Find where the given text appears and provide that cell's center as [X, Y] coordinate. 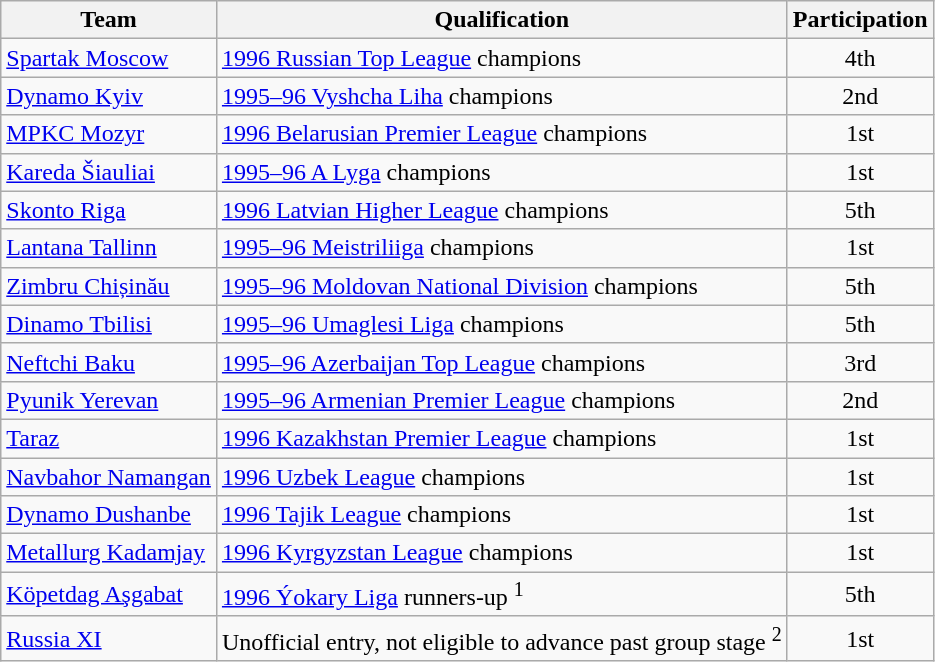
1995–96 Azerbaijan Top League champions [502, 362]
MPKC Mozyr [109, 134]
Navbahor Namangan [109, 477]
3rd [860, 362]
Qualification [502, 20]
Dynamo Dushanbe [109, 515]
1996 Belarusian Premier League champions [502, 134]
1995–96 Vyshcha Liha champions [502, 96]
1996 Ýokary Liga runners-up 1 [502, 594]
1995–96 Meistriliiga champions [502, 248]
1996 Kazakhstan Premier League champions [502, 438]
1996 Latvian Higher League champions [502, 210]
Dinamo Tbilisi [109, 324]
1995–96 Moldovan National Division champions [502, 286]
Lantana Tallinn [109, 248]
Zimbru Chișinău [109, 286]
Kareda Šiauliai [109, 172]
Russia XI [109, 638]
1996 Russian Top League champions [502, 58]
Neftchi Baku [109, 362]
Team [109, 20]
1995–96 Umaglesi Liga champions [502, 324]
Taraz [109, 438]
Köpetdag Aşgabat [109, 594]
Unofficial entry, not eligible to advance past group stage 2 [502, 638]
Skonto Riga [109, 210]
Participation [860, 20]
Dynamo Kyiv [109, 96]
Metallurg Kadamjay [109, 553]
Spartak Moscow [109, 58]
1996 Tajik League champions [502, 515]
1995–96 Armenian Premier League champions [502, 400]
1996 Uzbek League champions [502, 477]
Pyunik Yerevan [109, 400]
1996 Kyrgyzstan League champions [502, 553]
4th [860, 58]
1995–96 A Lyga champions [502, 172]
